Search for the cell housing the specified text and yield its (x, y) center coordinate. 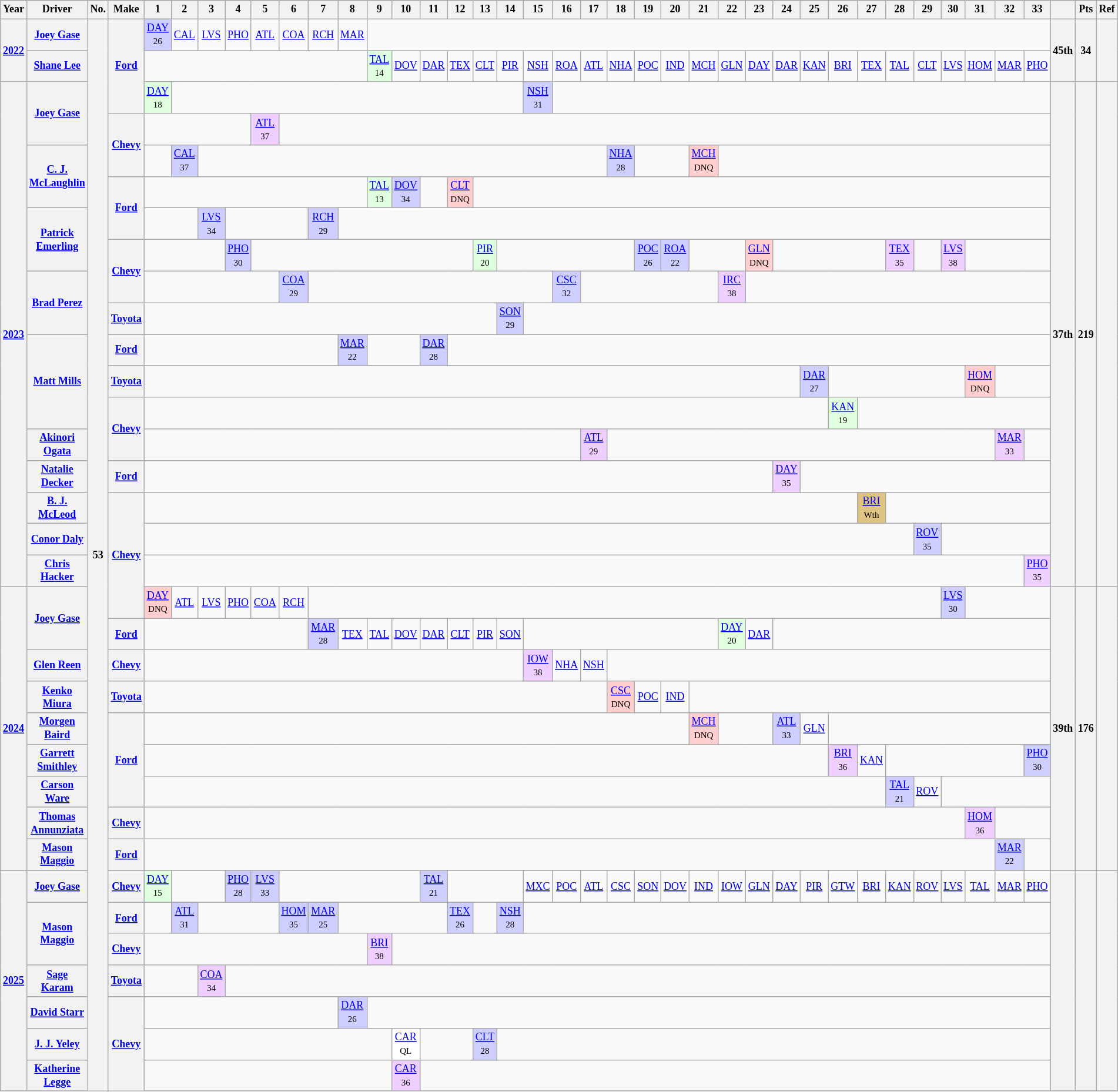
31 (980, 9)
33 (1037, 9)
PHO28 (239, 886)
ROV35 (928, 540)
DAY15 (158, 886)
DAR28 (434, 350)
TEX26 (460, 918)
3 (212, 9)
Make (126, 9)
Ref (1107, 9)
4 (239, 9)
2022 (14, 51)
MAR25 (323, 918)
Chris Hacker (57, 571)
21 (704, 9)
Shane Lee (57, 66)
ROA22 (675, 256)
32 (1009, 9)
Thomas Annunziata (57, 823)
39th (1063, 729)
18 (621, 9)
NSH31 (538, 98)
14 (510, 9)
Pts (1086, 9)
DAYDNQ (158, 602)
J. J. Yeley (57, 1044)
LVS38 (953, 256)
LVS30 (953, 602)
IOW38 (538, 665)
2 (185, 9)
CLTDNQ (460, 192)
CAR36 (406, 1076)
CLT28 (484, 1044)
GTW (843, 886)
COA34 (212, 981)
1 (158, 9)
34 (1086, 51)
C. J. McLaughlin (57, 176)
MAR28 (323, 634)
BRI38 (379, 949)
Katherine Legge (57, 1076)
CSCDNQ (621, 697)
PHO35 (1037, 571)
28 (899, 9)
BRI36 (843, 760)
2023 (14, 334)
11 (434, 9)
2025 (14, 981)
CARQL (406, 1044)
15 (538, 9)
9 (379, 9)
Driver (57, 9)
BRIWth (872, 508)
Garrett Smithley (57, 760)
TAL14 (379, 66)
25 (814, 9)
8 (352, 9)
NHA28 (621, 161)
Kenko Miura (57, 697)
CSC32 (567, 287)
29 (928, 9)
26 (843, 9)
TAL13 (379, 192)
GLNDNQ (759, 256)
13 (484, 9)
Brad Perez (57, 302)
37th (1063, 334)
45th (1063, 51)
SON29 (510, 319)
POC26 (648, 256)
219 (1086, 334)
17 (594, 9)
30 (953, 9)
2024 (14, 729)
Akinori Ogata (57, 445)
5 (265, 9)
DOV34 (406, 192)
David Starr (57, 1013)
Glen Reen (57, 665)
No. (98, 9)
PIR20 (484, 256)
20 (675, 9)
LVS34 (212, 224)
DAR27 (814, 381)
53 (98, 555)
CSC (621, 886)
Natalie Decker (57, 476)
19 (648, 9)
ATL33 (786, 729)
Morgen Baird (57, 729)
DAY26 (158, 35)
HOM35 (294, 918)
DAY18 (158, 98)
Year (14, 9)
KAN19 (843, 413)
CAL (185, 35)
22 (732, 9)
ATL31 (185, 918)
Conor Daly (57, 540)
176 (1086, 729)
DAY35 (786, 476)
6 (294, 9)
HOM36 (980, 823)
7 (323, 9)
MXC (538, 886)
Carson Ware (57, 792)
DAR26 (352, 1013)
COA29 (294, 287)
12 (460, 9)
RCH29 (323, 224)
MAR33 (1009, 445)
DAY20 (732, 634)
27 (872, 9)
HOM (980, 66)
B. J. McLeod (57, 508)
TEX35 (899, 256)
IOW (732, 886)
HOMDNQ (980, 381)
Patrick Emerling (57, 240)
ATL29 (594, 445)
ATL37 (265, 129)
23 (759, 9)
ROA (567, 66)
10 (406, 9)
16 (567, 9)
LVS33 (265, 886)
IRC38 (732, 287)
CAL37 (185, 161)
Matt Mills (57, 382)
MCH (704, 66)
Sage Karam (57, 981)
NSH28 (510, 918)
24 (786, 9)
